Detect which cell encompasses the target text, then output its (x, y) center coordinate. 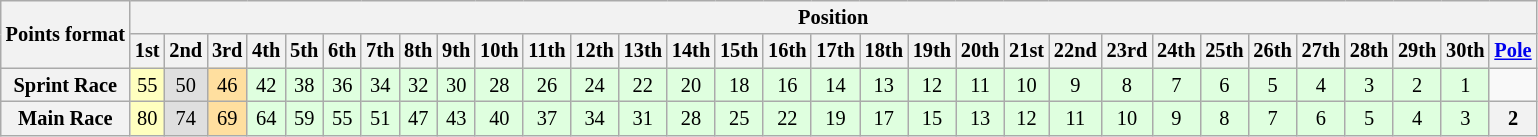
5th (304, 51)
43 (456, 118)
23rd (1127, 51)
19 (835, 118)
1 (1465, 85)
18th (884, 51)
13th (643, 51)
59 (304, 118)
29th (1417, 51)
11th (546, 51)
31 (643, 118)
16 (787, 85)
Pole (1512, 51)
64 (266, 118)
7th (380, 51)
80 (148, 118)
38 (304, 85)
26th (1273, 51)
1st (148, 51)
8th (418, 51)
24th (1176, 51)
4th (266, 51)
25 (739, 118)
Main Race (66, 118)
37 (546, 118)
14th (691, 51)
22nd (1076, 51)
30 (456, 85)
18 (739, 85)
26 (546, 85)
42 (266, 85)
Sprint Race (66, 85)
2nd (186, 51)
3rd (227, 51)
20th (980, 51)
36 (342, 85)
47 (418, 118)
32 (418, 85)
50 (186, 85)
28th (1369, 51)
Position (834, 17)
17th (835, 51)
46 (227, 85)
15th (739, 51)
27th (1321, 51)
14 (835, 85)
21st (1026, 51)
16th (787, 51)
Points format (66, 34)
20 (691, 85)
17 (884, 118)
6th (342, 51)
19th (932, 51)
24 (594, 85)
10th (499, 51)
9th (456, 51)
40 (499, 118)
25th (1224, 51)
12th (594, 51)
30th (1465, 51)
69 (227, 118)
74 (186, 118)
15 (932, 118)
51 (380, 118)
